Determine the [x, y] coordinate at the center of the cell enclosing the given text.  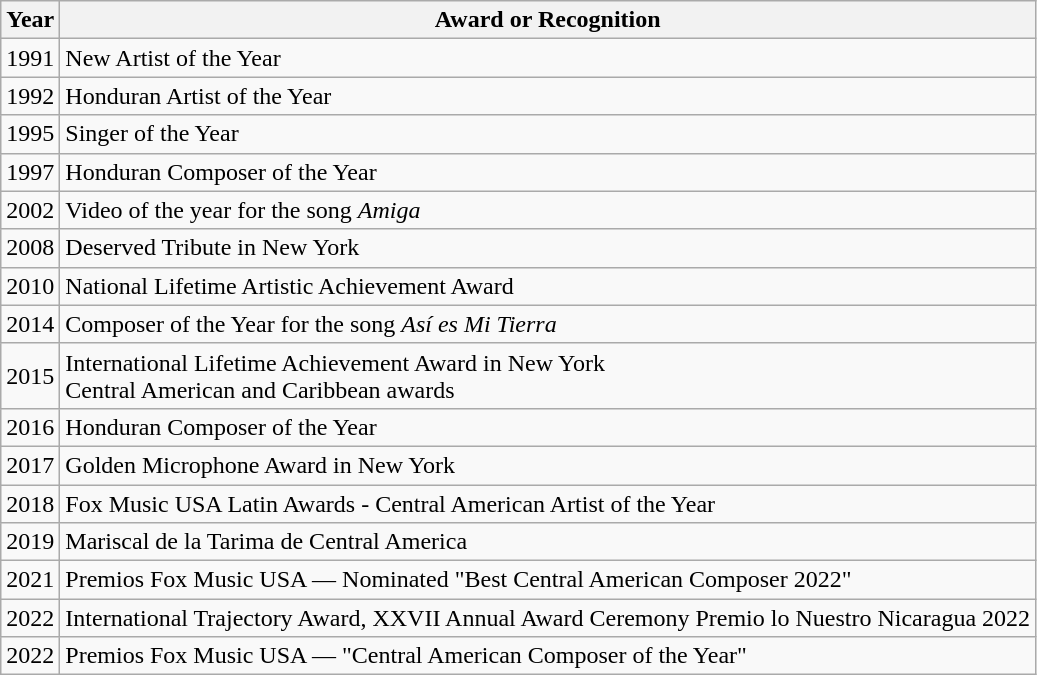
2021 [30, 580]
1997 [30, 172]
2019 [30, 542]
1995 [30, 134]
Award or Recognition [548, 20]
National Lifetime Artistic Achievement Award [548, 286]
Composer of the Year for the song Así es Mi Tierra [548, 324]
2018 [30, 503]
2015 [30, 376]
1991 [30, 58]
Year [30, 20]
Premios Fox Music USA — Nominated "Best Central American Composer 2022" [548, 580]
International Trajectory Award, XXVII Annual Award Ceremony Premio lo Nuestro Nicaragua 2022 [548, 618]
2016 [30, 427]
2002 [30, 210]
New Artist of the Year [548, 58]
2008 [30, 248]
Deserved Tribute in New York [548, 248]
Mariscal de la Tarima de Central America [548, 542]
Singer of the Year [548, 134]
2010 [30, 286]
Honduran Artist of the Year [548, 96]
Golden Microphone Award in New York [548, 465]
1992 [30, 96]
2017 [30, 465]
Fox Music USA Latin Awards - Central American Artist of the Year [548, 503]
Video of the year for the song Amiga [548, 210]
International Lifetime Achievement Award in New YorkCentral American and Caribbean awards [548, 376]
2014 [30, 324]
Premios Fox Music USA — "Central American Composer of the Year" [548, 656]
